Identify which cell holds the provided text, then report its [x, y] central coordinate. 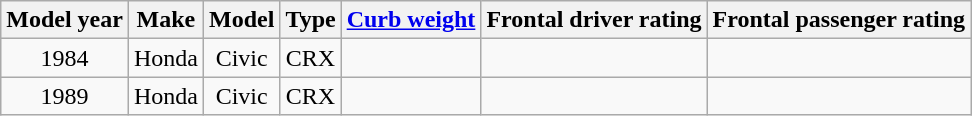
Frontal driver rating [594, 20]
Model year [65, 20]
Model [241, 20]
1984 [65, 58]
1989 [65, 96]
Type [310, 20]
Make [166, 20]
Frontal passenger rating [839, 20]
Curb weight [411, 20]
